For the text-containing cell, return its midpoint in [X, Y] coordinate format. 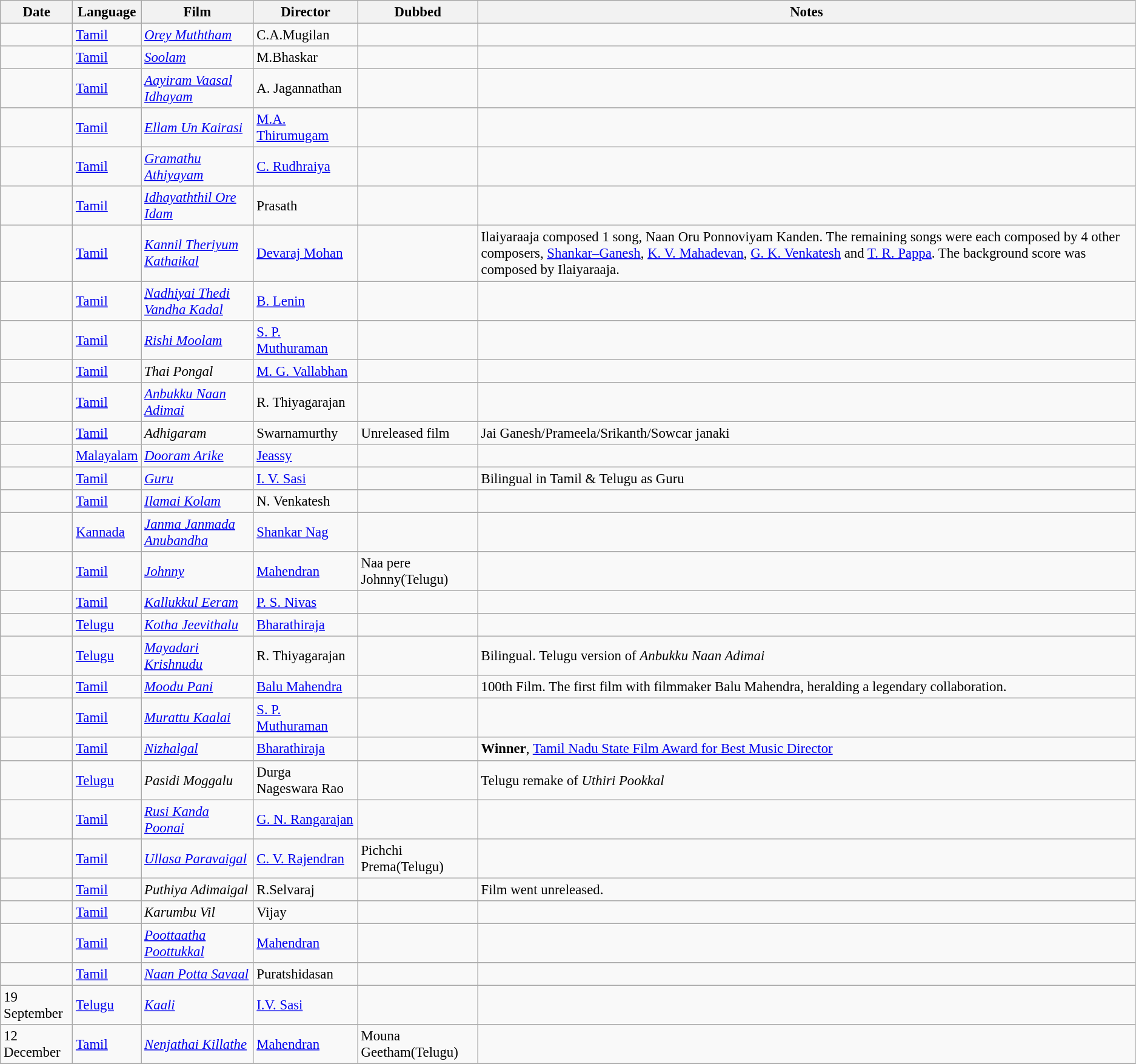
Ellam Un Kairasi [198, 127]
Pichchi Prema(Telugu) [418, 858]
Naan Potta Savaal [198, 974]
Devaraj Mohan [306, 253]
Ilamai Kolam [198, 501]
Rusi Kanda Poonai [198, 820]
Moodu Pani [198, 687]
Durga Nageswara Rao [306, 780]
Jeassy [306, 456]
Mayadari Krishnudu [198, 656]
Prasath [306, 206]
Director [306, 12]
Unreleased film [418, 433]
M.Bhaskar [306, 58]
Rishi Moolam [198, 340]
Nizhalgal [198, 749]
Karumbu Vil [198, 912]
Swarnamurthy [306, 433]
Notes [806, 12]
Shankar Nag [306, 532]
Orey Muththam [198, 35]
Janma Janmada Anubandha [198, 532]
12 December [36, 1044]
M. G. Vallabhan [306, 371]
Malayalam [107, 456]
Dooram Arike [198, 456]
Naa pere Johnny(Telugu) [418, 571]
Puthiya Adimaigal [198, 889]
Language [107, 12]
I.V. Sasi [306, 1005]
M.A. Thirumugam [306, 127]
Kaali [198, 1005]
Kallukkul Eeram [198, 603]
Telugu remake of Uthiri Pookkal [806, 780]
A. Jagannathan [306, 89]
Adhigaram [198, 433]
Bilingual in Tamil & Telugu as Guru [806, 478]
R.Selvaraj [306, 889]
Poottaatha Poottukkal [198, 943]
Film [198, 12]
Pasidi Moggalu [198, 780]
Murattu Kaalai [198, 718]
C.A.Mugilan [306, 35]
C. V. Rajendran [306, 858]
Kannil Theriyum Kathaikal [198, 253]
N. Venkatesh [306, 501]
Ullasa Paravaigal [198, 858]
Anbukku Naan Adimai [198, 401]
Bilingual. Telugu version of Anbukku Naan Adimai [806, 656]
Dubbed [418, 12]
19 September [36, 1005]
Idhayaththil Ore Idam [198, 206]
C. Rudhraiya [306, 167]
Guru [198, 478]
Gramathu Athiyayam [198, 167]
B. Lenin [306, 301]
Soolam [198, 58]
Kotha Jeevithalu [198, 625]
Nadhiyai Thedi Vandha Kadal [198, 301]
Balu Mahendra [306, 687]
G. N. Rangarajan [306, 820]
100th Film. The first film with filmmaker Balu Mahendra, heralding a legendary collaboration. [806, 687]
Mouna Geetham(Telugu) [418, 1044]
Thai Pongal [198, 371]
Film went unreleased. [806, 889]
Winner, Tamil Nadu State Film Award for Best Music Director [806, 749]
Jai Ganesh/Prameela/Srikanth/Sowcar janaki [806, 433]
Nenjathai Killathe [198, 1044]
Aayiram Vaasal Idhayam [198, 89]
Vijay [306, 912]
P. S. Nivas [306, 603]
Date [36, 12]
Puratshidasan [306, 974]
Kannada [107, 532]
I. V. Sasi [306, 478]
Johnny [198, 571]
